Return the [x, y] coordinate for the center point of the cell that contains the specified text.  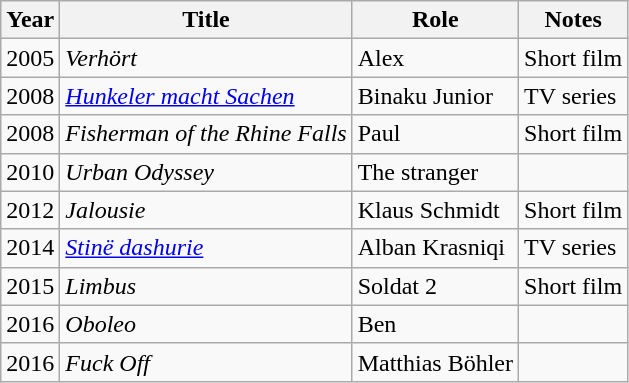
Alban Krasniqi [435, 248]
2015 [30, 286]
Jalousie [206, 210]
Fisherman of the Rhine Falls [206, 134]
Limbus [206, 286]
2010 [30, 172]
Title [206, 20]
2014 [30, 248]
2012 [30, 210]
Alex [435, 58]
Klaus Schmidt [435, 210]
Matthias Böhler [435, 362]
Ben [435, 324]
2005 [30, 58]
Soldat 2 [435, 286]
Hunkeler macht Sachen [206, 96]
Verhört [206, 58]
Paul [435, 134]
Role [435, 20]
The stranger [435, 172]
Stinë dashurie [206, 248]
Binaku Junior [435, 96]
Notes [574, 20]
Urban Odyssey [206, 172]
Fuck Off [206, 362]
Year [30, 20]
Oboleo [206, 324]
